Return the [x, y] coordinate for the center point of the cell that contains the specified text.  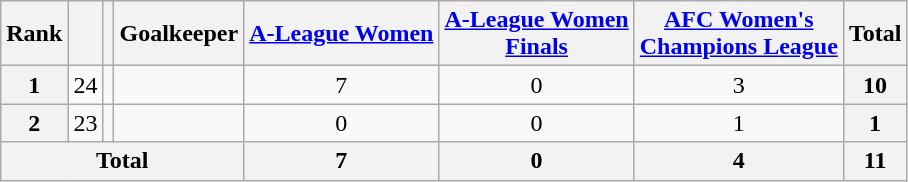
2 [34, 123]
Rank [34, 34]
10 [875, 85]
A-League WomenFinals [536, 34]
A-League Women [342, 34]
24 [86, 85]
Goalkeeper [179, 34]
3 [738, 85]
23 [86, 123]
4 [738, 161]
11 [875, 161]
AFC Women'sChampions League [738, 34]
